Locate the cell with the specified text and output its [x, y] center coordinate. 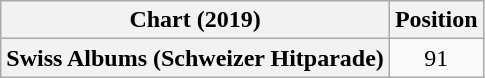
Chart (2019) [196, 20]
Position [436, 20]
Swiss Albums (Schweizer Hitparade) [196, 58]
91 [436, 58]
